Find where the given text appears and provide that cell's center as (x, y) coordinate. 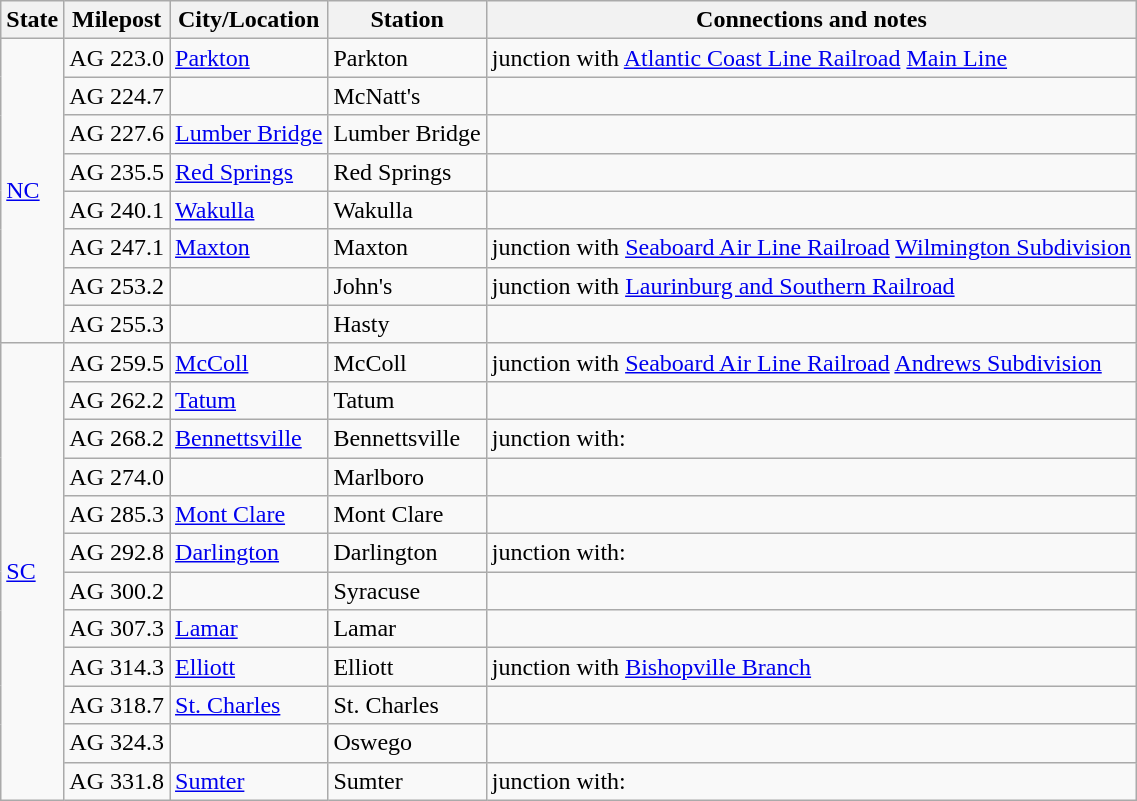
Oswego (407, 743)
AG 240.1 (117, 210)
AG 268.2 (117, 438)
AG 224.7 (117, 96)
AG 255.3 (117, 324)
AG 300.2 (117, 591)
junction with Laurinburg and Southern Railroad (811, 286)
AG 314.3 (117, 667)
AG 285.3 (117, 515)
AG 259.5 (117, 362)
AG 262.2 (117, 400)
John's (407, 286)
junction with Atlantic Coast Line Railroad Main Line (811, 58)
Station (407, 20)
Marlboro (407, 477)
Milepost (117, 20)
Hasty (407, 324)
junction with Seaboard Air Line Railroad Wilmington Subdivision (811, 248)
Syracuse (407, 591)
AG 292.8 (117, 553)
junction with Seaboard Air Line Railroad Andrews Subdivision (811, 362)
City/Location (249, 20)
State (32, 20)
McNatt's (407, 96)
AG 235.5 (117, 172)
SC (32, 572)
AG 227.6 (117, 134)
junction with Bishopville Branch (811, 667)
AG 307.3 (117, 629)
AG 247.1 (117, 248)
AG 318.7 (117, 705)
AG 253.2 (117, 286)
AG 223.0 (117, 58)
AG 331.8 (117, 781)
NC (32, 191)
AG 324.3 (117, 743)
Connections and notes (811, 20)
AG 274.0 (117, 477)
